Detect which cell encompasses the target text, then output its [x, y] center coordinate. 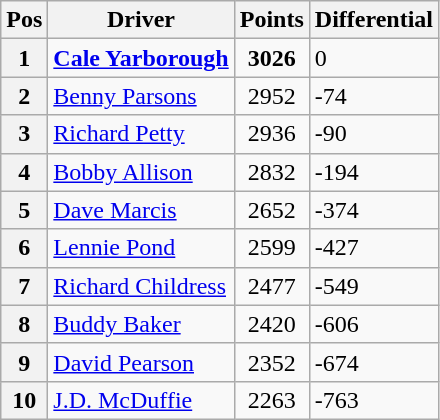
-549 [374, 286]
8 [24, 324]
0 [374, 58]
2599 [272, 248]
2263 [272, 400]
7 [24, 286]
-606 [374, 324]
4 [24, 172]
Points [272, 20]
2477 [272, 286]
Cale Yarborough [141, 58]
-427 [374, 248]
9 [24, 362]
-674 [374, 362]
Lennie Pond [141, 248]
-90 [374, 134]
Driver [141, 20]
David Pearson [141, 362]
1 [24, 58]
Richard Childress [141, 286]
2420 [272, 324]
2952 [272, 96]
Richard Petty [141, 134]
3 [24, 134]
Pos [24, 20]
Bobby Allison [141, 172]
J.D. McDuffie [141, 400]
3026 [272, 58]
5 [24, 210]
2832 [272, 172]
2352 [272, 362]
2652 [272, 210]
Buddy Baker [141, 324]
Benny Parsons [141, 96]
10 [24, 400]
-74 [374, 96]
-763 [374, 400]
2 [24, 96]
-374 [374, 210]
6 [24, 248]
-194 [374, 172]
Differential [374, 20]
2936 [272, 134]
Dave Marcis [141, 210]
